Extract the (X, Y) coordinate from the center of the cell holding the provided text.  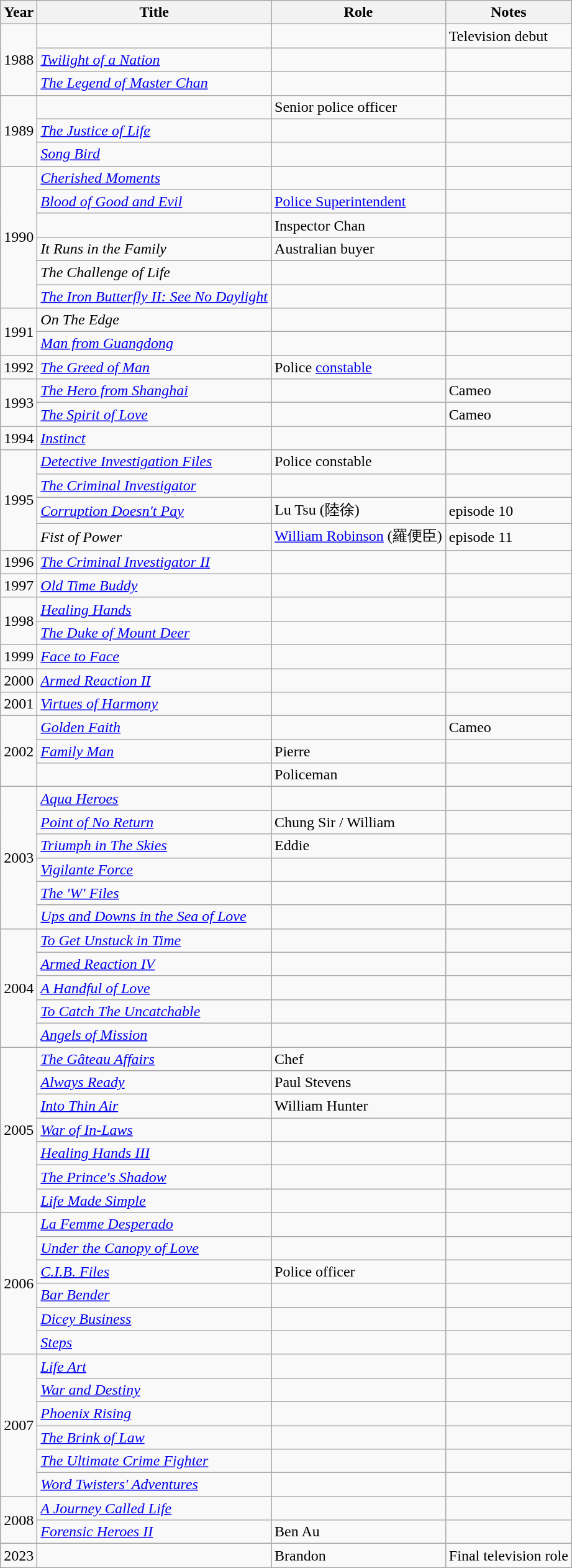
Point of No Return (154, 822)
Notes (508, 12)
Healing Hands III (154, 1153)
The Ultimate Crime Fighter (154, 1461)
2005 (19, 1129)
1992 (19, 367)
1998 (19, 621)
1997 (19, 585)
Word Twisters' Adventures (154, 1485)
2003 (19, 858)
2006 (19, 1283)
Paul Stevens (359, 1083)
Eddie (359, 846)
The Iron Butterfly II: See No Daylight (154, 296)
Year (19, 12)
To Catch The Uncatchable (154, 1011)
Virtues of Harmony (154, 704)
Healing Hands (154, 609)
Senior police officer (359, 107)
It Runs in the Family (154, 249)
Brandon (359, 1556)
Song Bird (154, 154)
Policeman (359, 775)
William Robinson (羅便臣) (359, 537)
Man from Guangdong (154, 344)
2008 (19, 1520)
2023 (19, 1556)
Armed Reaction IV (154, 964)
Inspector Chan (359, 225)
Bar Bender (154, 1295)
Television debut (508, 36)
1990 (19, 237)
Twilight of a Nation (154, 60)
The Justice of Life (154, 131)
William Hunter (359, 1106)
Armed Reaction II (154, 681)
Under the Canopy of Love (154, 1248)
The 'W' Files (154, 893)
Role (359, 12)
A Handful of Love (154, 988)
Final television role (508, 1556)
Life Made Simple (154, 1201)
2002 (19, 751)
The Criminal Investigator II (154, 562)
The Gâteau Affairs (154, 1058)
On The Edge (154, 320)
1999 (19, 656)
2000 (19, 681)
Chef (359, 1058)
Forensic Heroes II (154, 1532)
The Greed of Man (154, 367)
A Journey Called Life (154, 1508)
Corruption Doesn't Pay (154, 511)
The Duke of Mount Deer (154, 633)
Fist of Power (154, 537)
The Brink of Law (154, 1437)
Always Ready (154, 1083)
1988 (19, 60)
Ups and Downs in the Sea of Love (154, 917)
Chung Sir / William (359, 822)
Vigilante Force (154, 869)
Police officer (359, 1272)
The Legend of Master Chan (154, 83)
C.I.B. Files (154, 1272)
The Spirit of Love (154, 415)
1991 (19, 332)
Phoenix Rising (154, 1413)
Lu Tsu (陸徐) (359, 511)
Steps (154, 1342)
Dicey Business (154, 1319)
Australian buyer (359, 249)
Title (154, 12)
1994 (19, 438)
1995 (19, 500)
The Prince's Shadow (154, 1177)
War and Destiny (154, 1390)
Police Superintendent (359, 201)
Family Man (154, 751)
episode 11 (508, 537)
The Challenge of Life (154, 272)
To Get Unstuck in Time (154, 940)
Aqua Heroes (154, 799)
Cherished Moments (154, 178)
Life Art (154, 1366)
Ben Au (359, 1532)
Instinct (154, 438)
1996 (19, 562)
The Hero from Shanghai (154, 391)
Into Thin Air (154, 1106)
Old Time Buddy (154, 585)
1993 (19, 403)
2007 (19, 1425)
Golden Faith (154, 728)
Pierre (359, 751)
2004 (19, 988)
episode 10 (508, 511)
La Femme Desperado (154, 1224)
Detective Investigation Files (154, 462)
1989 (19, 131)
War of In-Laws (154, 1130)
Blood of Good and Evil (154, 201)
The Criminal Investigator (154, 485)
2001 (19, 704)
Triumph in The Skies (154, 846)
Angels of Mission (154, 1035)
Face to Face (154, 656)
